Search for the cell housing the specified text and yield its (x, y) center coordinate. 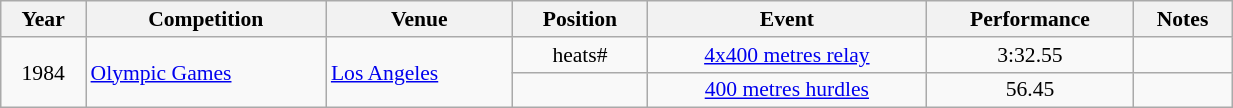
Position (580, 19)
Competition (206, 19)
4x400 metres relay (786, 55)
Year (44, 19)
heats# (580, 55)
56.45 (1030, 90)
Performance (1030, 19)
1984 (44, 72)
Olympic Games (206, 72)
400 metres hurdles (786, 90)
Los Angeles (420, 72)
3:32.55 (1030, 55)
Notes (1182, 19)
Event (786, 19)
Venue (420, 19)
